Return the (X, Y) coordinate for the center point of the cell that contains the specified text.  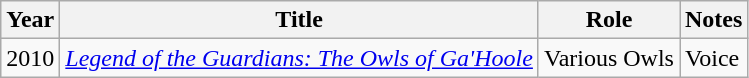
2010 (30, 58)
Voice (714, 58)
Year (30, 20)
Various Owls (608, 58)
Title (300, 20)
Role (608, 20)
Notes (714, 20)
Legend of the Guardians: The Owls of Ga'Hoole (300, 58)
